Detect which cell encompasses the target text, then output its (X, Y) center coordinate. 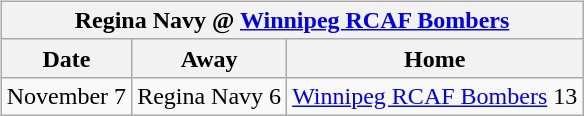
Regina Navy @ Winnipeg RCAF Bombers (292, 20)
November 7 (66, 96)
Home (435, 58)
Away (210, 58)
Winnipeg RCAF Bombers 13 (435, 96)
Regina Navy 6 (210, 96)
Date (66, 58)
